Detect which cell encompasses the target text, then output its (x, y) center coordinate. 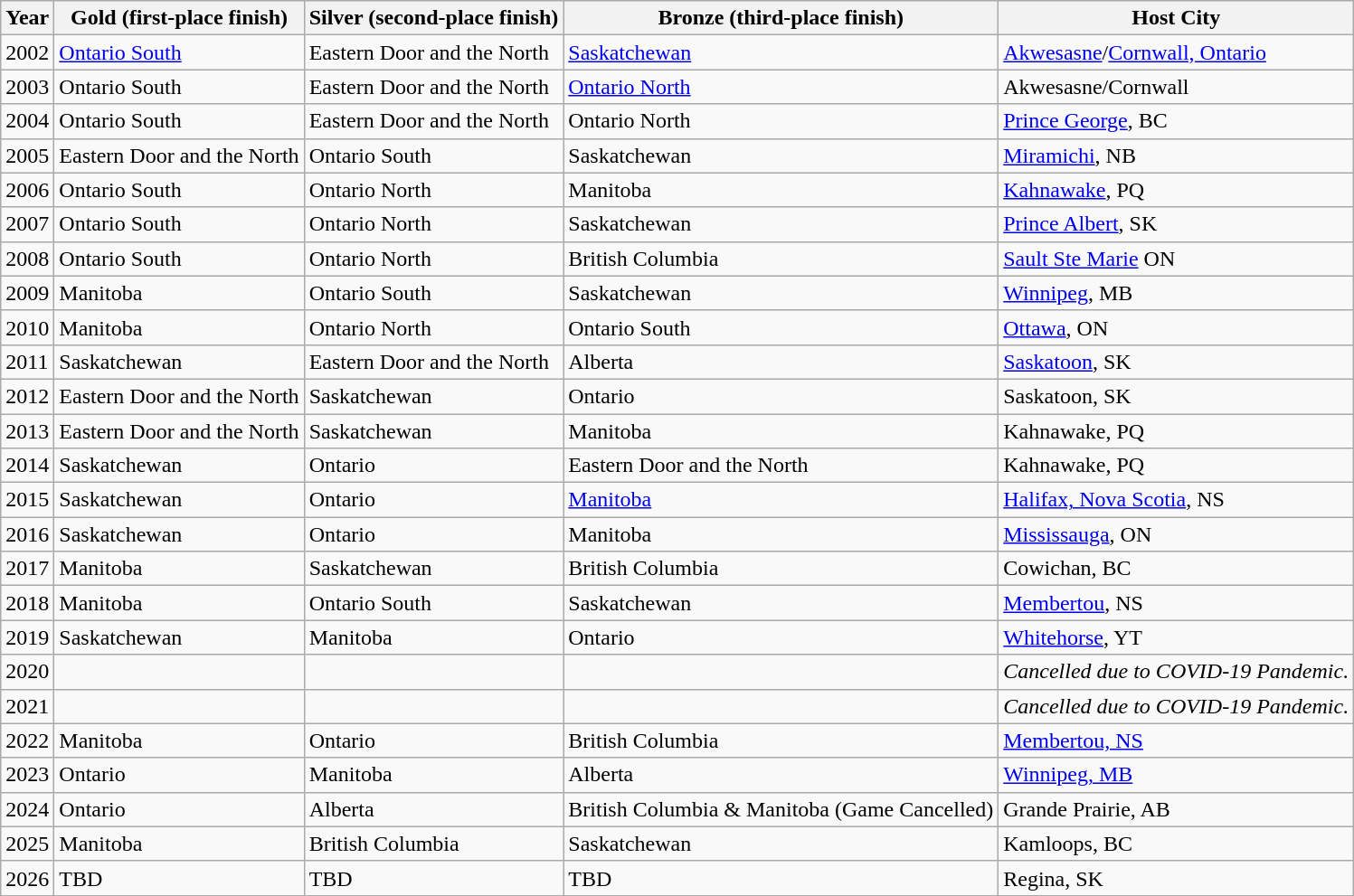
2006 (27, 190)
2012 (27, 396)
2003 (27, 87)
Akwesasne/Cornwall, Ontario (1176, 52)
Sault Ste Marie ON (1176, 259)
2007 (27, 224)
Host City (1176, 18)
Year (27, 18)
Gold (first-place finish) (179, 18)
2002 (27, 52)
2021 (27, 706)
Kamloops, BC (1176, 844)
2005 (27, 156)
Miramichi, NB (1176, 156)
2020 (27, 672)
2026 (27, 878)
2009 (27, 293)
2025 (27, 844)
Cowichan, BC (1176, 569)
Ottawa, ON (1176, 327)
Regina, SK (1176, 878)
2015 (27, 500)
2013 (27, 431)
2018 (27, 603)
2019 (27, 637)
Prince George, BC (1176, 121)
British Columbia & Manitoba (Game Cancelled) (781, 809)
2024 (27, 809)
2017 (27, 569)
2014 (27, 466)
2008 (27, 259)
Whitehorse, YT (1176, 637)
Akwesasne/Cornwall (1176, 87)
Halifax, Nova Scotia, NS (1176, 500)
2022 (27, 740)
Bronze (third-place finish) (781, 18)
2010 (27, 327)
2023 (27, 775)
2004 (27, 121)
2011 (27, 362)
Prince Albert, SK (1176, 224)
Silver (second-place finish) (434, 18)
Mississauga, ON (1176, 534)
Grande Prairie, AB (1176, 809)
2016 (27, 534)
